Extract the [x, y] coordinate from the center of the cell holding the provided text.  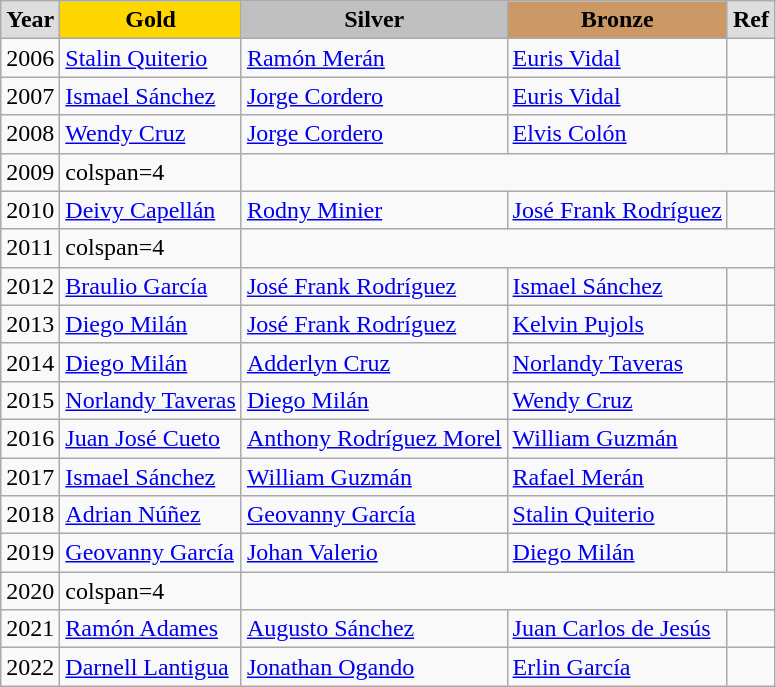
2017 [30, 477]
2012 [30, 286]
Silver [374, 20]
Adrian Núñez [151, 515]
2011 [30, 248]
2022 [30, 667]
2010 [30, 210]
Erlin García [617, 667]
Augusto Sánchez [374, 629]
Darnell Lantigua [151, 667]
2014 [30, 362]
Elvis Colón [617, 134]
2013 [30, 324]
Rafael Merán [617, 477]
2007 [30, 96]
Braulio García [151, 286]
Johan Valerio [374, 553]
Ramón Merán [374, 58]
2008 [30, 134]
2020 [30, 591]
Ramón Adames [151, 629]
Jonathan Ogando [374, 667]
2015 [30, 400]
2009 [30, 172]
Adderlyn Cruz [374, 362]
Ref [750, 20]
Rodny Minier [374, 210]
2019 [30, 553]
Deivy Capellán [151, 210]
Gold [151, 20]
2018 [30, 515]
2021 [30, 629]
Kelvin Pujols [617, 324]
2016 [30, 438]
Year [30, 20]
Juan Carlos de Jesús [617, 629]
Bronze [617, 20]
2006 [30, 58]
Anthony Rodríguez Morel [374, 438]
Juan José Cueto [151, 438]
